Capture the cell that displays the provided text and extract its (X, Y) central coordinate. 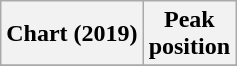
Peakposition (189, 34)
Chart (2019) (72, 34)
